Extract the [X, Y] coordinate from the center of the cell holding the provided text.  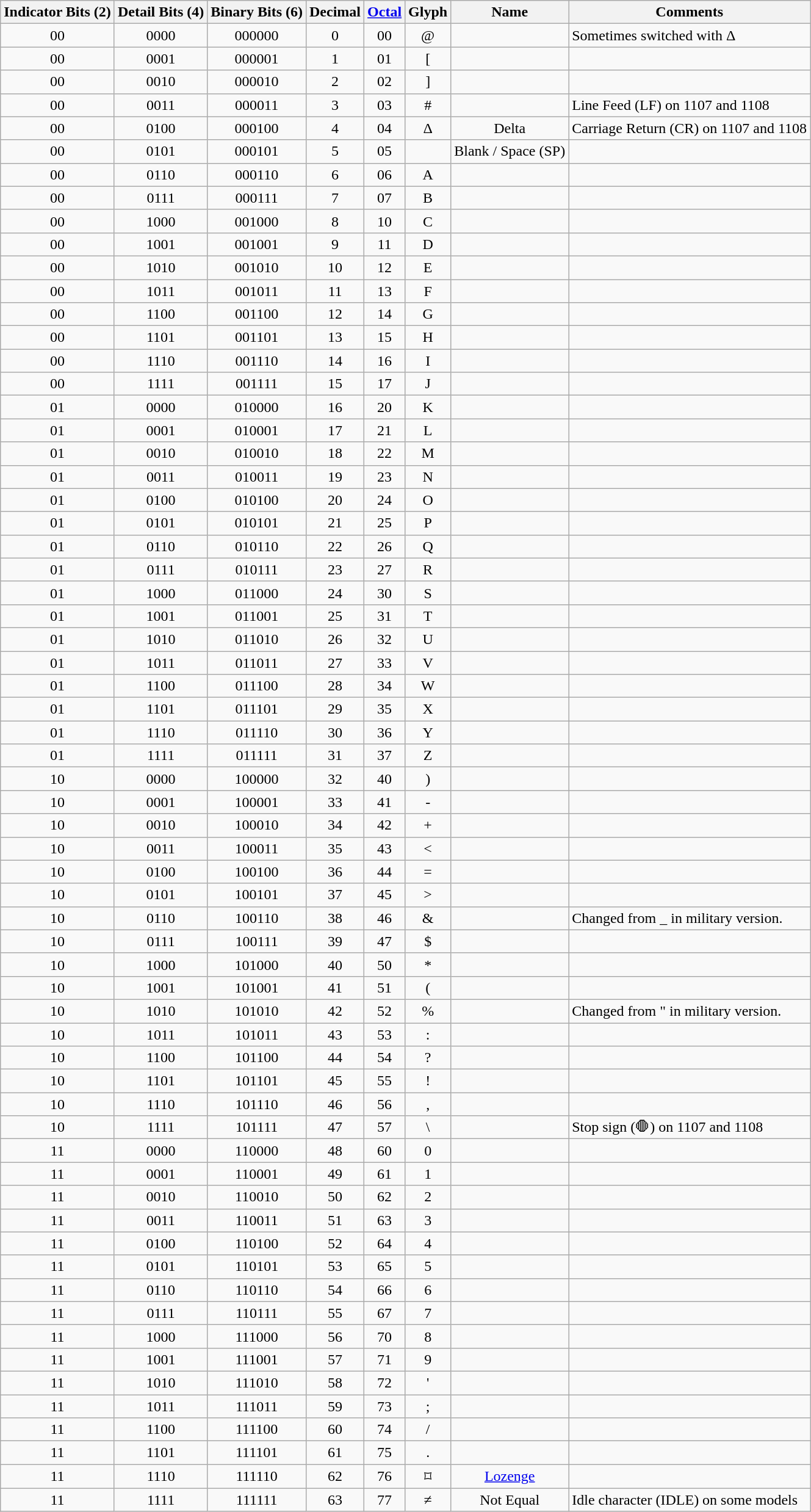
Lozenge [510, 1477]
001001 [257, 244]
02 [384, 82]
? [428, 1058]
100100 [257, 872]
Delta [510, 128]
Changed from _ in military version. [690, 918]
010111 [257, 570]
011110 [257, 732]
Detail Bits (4) [160, 12]
101000 [257, 964]
Decimal [334, 12]
& [428, 918]
010010 [257, 454]
N [428, 477]
] [428, 82]
Glyph [428, 12]
- [428, 802]
Not Equal [510, 1500]
Indicator Bits (2) [57, 12]
101010 [257, 1011]
011011 [257, 662]
110010 [257, 1197]
48 [334, 1151]
000111 [257, 198]
F [428, 291]
Blank / Space (SP) [510, 151]
: [428, 1035]
$ [428, 941]
001010 [257, 267]
101111 [257, 1127]
100111 [257, 941]
U [428, 639]
. [428, 1453]
111011 [257, 1406]
19 [334, 477]
< [428, 848]
71 [384, 1359]
58 [334, 1383]
J [428, 384]
L [428, 430]
010110 [257, 546]
111100 [257, 1430]
110100 [257, 1243]
76 [384, 1477]
111000 [257, 1336]
O [428, 500]
29 [334, 709]
67 [384, 1313]
110111 [257, 1313]
[ [428, 59]
110011 [257, 1220]
000001 [257, 59]
77 [384, 1500]
101110 [257, 1104]
D [428, 244]
T [428, 616]
+ [428, 825]
65 [384, 1267]
111001 [257, 1359]
000010 [257, 82]
X [428, 709]
M [428, 454]
= [428, 872]
111010 [257, 1383]
100010 [257, 825]
* [428, 964]
111111 [257, 1500]
000011 [257, 105]
( [428, 988]
03 [384, 105]
001111 [257, 384]
110000 [257, 1151]
100101 [257, 895]
49 [334, 1174]
011101 [257, 709]
001101 [257, 338]
Q [428, 546]
39 [334, 941]
001011 [257, 291]
011000 [257, 593]
100011 [257, 848]
100110 [257, 918]
# [428, 105]
010000 [257, 407]
18 [334, 454]
I [428, 361]
Sometimes switched with Δ [690, 35]
Stop sign (🛑︎) on 1107 and 1108 [690, 1127]
101011 [257, 1035]
010011 [257, 477]
, [428, 1104]
@ [428, 35]
Carriage Return (CR) on 1107 and 1108 [690, 128]
! [428, 1081]
001100 [257, 314]
011111 [257, 756]
000000 [257, 35]
001110 [257, 361]
G [428, 314]
100001 [257, 802]
101100 [257, 1058]
E [428, 267]
Changed from " in military version. [690, 1011]
110001 [257, 1174]
010101 [257, 523]
) [428, 779]
Octal [384, 12]
28 [334, 686]
H [428, 338]
; [428, 1406]
001000 [257, 221]
/ [428, 1430]
Line Feed (LF) on 1107 and 1108 [690, 105]
07 [384, 198]
59 [334, 1406]
' [428, 1383]
Idle character (IDLE) on some models [690, 1500]
110101 [257, 1267]
111101 [257, 1453]
P [428, 523]
000110 [257, 175]
Name [510, 12]
05 [384, 151]
⌑ [428, 1477]
% [428, 1011]
Z [428, 756]
B [428, 198]
06 [384, 175]
011001 [257, 616]
110110 [257, 1290]
73 [384, 1406]
> [428, 895]
Y [428, 732]
66 [384, 1290]
\ [428, 1127]
101101 [257, 1081]
64 [384, 1243]
000101 [257, 151]
≠ [428, 1500]
Comments [690, 12]
011100 [257, 686]
V [428, 662]
C [428, 221]
100000 [257, 779]
38 [334, 918]
R [428, 570]
000100 [257, 128]
Binary Bits (6) [257, 12]
72 [384, 1383]
A [428, 175]
011010 [257, 639]
W [428, 686]
04 [384, 128]
S [428, 593]
101001 [257, 988]
K [428, 407]
70 [384, 1336]
75 [384, 1453]
74 [384, 1430]
Δ [428, 128]
111110 [257, 1477]
010100 [257, 500]
010001 [257, 430]
